Output the (X, Y) coordinate of the center of the cell containing the given text.  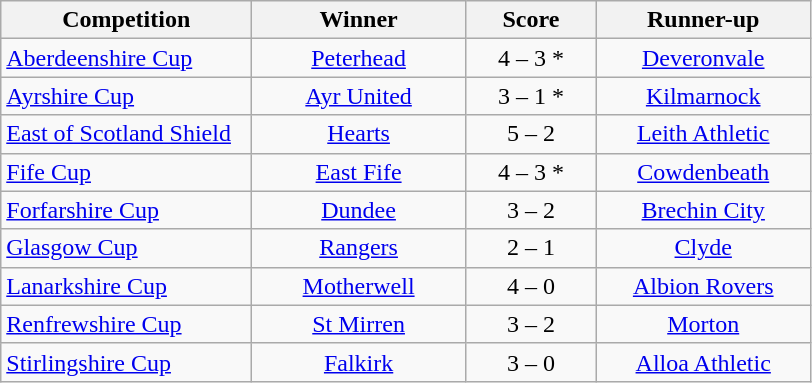
Hearts (359, 134)
Albion Rovers (703, 286)
4 – 0 (530, 286)
Runner-up (703, 20)
St Mirren (359, 324)
Aberdeenshire Cup (126, 58)
Cowdenbeath (703, 172)
Peterhead (359, 58)
Forfarshire Cup (126, 210)
Glasgow Cup (126, 248)
Renfrewshire Cup (126, 324)
Falkirk (359, 362)
Kilmarnock (703, 96)
East of Scotland Shield (126, 134)
Fife Cup (126, 172)
3 – 1 * (530, 96)
Lanarkshire Cup (126, 286)
Score (530, 20)
Rangers (359, 248)
5 – 2 (530, 134)
Ayr United (359, 96)
2 – 1 (530, 248)
Dundee (359, 210)
Competition (126, 20)
East Fife (359, 172)
Alloa Athletic (703, 362)
Clyde (703, 248)
Winner (359, 20)
Morton (703, 324)
Stirlingshire Cup (126, 362)
3 – 0 (530, 362)
Brechin City (703, 210)
Leith Athletic (703, 134)
Motherwell (359, 286)
Ayrshire Cup (126, 96)
Deveronvale (703, 58)
